For the text-containing cell, return its midpoint in [x, y] coordinate format. 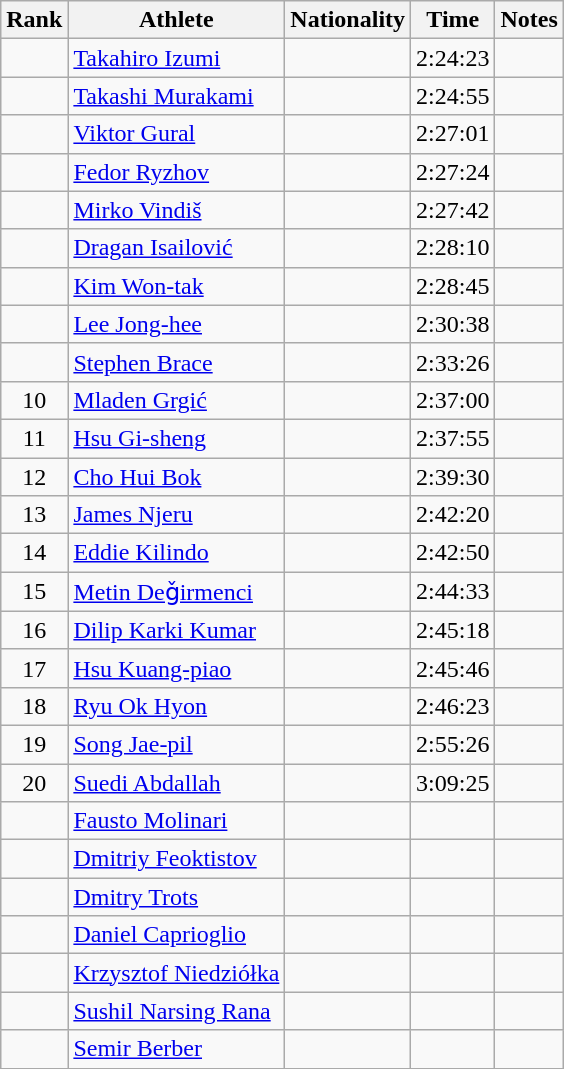
Dmitriy Feoktistov [176, 859]
Ryu Ok Hyon [176, 706]
2:39:30 [453, 477]
2:27:01 [453, 134]
Krzysztof Niedziółka [176, 973]
Time [453, 20]
Mladen Grgić [176, 400]
Stephen Brace [176, 362]
Song Jae-pil [176, 744]
2:30:38 [453, 324]
Dilip Karki Kumar [176, 630]
14 [34, 553]
2:45:18 [453, 630]
10 [34, 400]
2:27:24 [453, 172]
James Njeru [176, 515]
Hsu Gi-sheng [176, 438]
2:27:42 [453, 210]
2:37:55 [453, 438]
Lee Jong-hee [176, 324]
Cho Hui Bok [176, 477]
Hsu Kuang-piao [176, 668]
15 [34, 592]
2:42:20 [453, 515]
2:33:26 [453, 362]
2:28:45 [453, 286]
2:46:23 [453, 706]
Notes [529, 20]
Dragan Isailović [176, 248]
18 [34, 706]
Rank [34, 20]
2:24:23 [453, 58]
13 [34, 515]
Fausto Molinari [176, 821]
Sushil Narsing Rana [176, 1011]
Takashi Murakami [176, 96]
11 [34, 438]
2:44:33 [453, 592]
2:45:46 [453, 668]
Metin Deǧirmenci [176, 592]
Takahiro Izumi [176, 58]
19 [34, 744]
2:24:55 [453, 96]
2:37:00 [453, 400]
Athlete [176, 20]
2:42:50 [453, 553]
3:09:25 [453, 783]
Fedor Ryzhov [176, 172]
Nationality [348, 20]
Daniel Caprioglio [176, 935]
12 [34, 477]
2:28:10 [453, 248]
17 [34, 668]
Suedi Abdallah [176, 783]
16 [34, 630]
20 [34, 783]
Mirko Vindiš [176, 210]
Eddie Kilindo [176, 553]
Viktor Gural [176, 134]
Dmitry Trots [176, 897]
Kim Won-tak [176, 286]
Semir Berber [176, 1049]
2:55:26 [453, 744]
